Capture the cell that displays the provided text and extract its [X, Y] central coordinate. 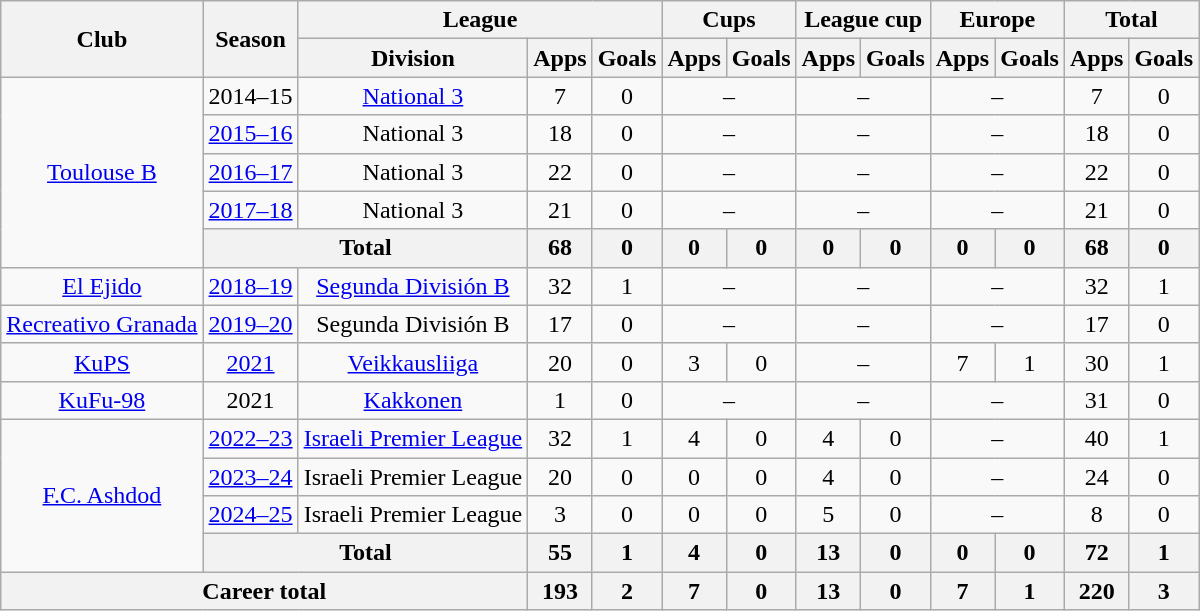
2022–23 [250, 438]
2 [627, 591]
Europe [997, 20]
8 [1096, 515]
2024–25 [250, 515]
2015–16 [250, 134]
KuPS [102, 362]
Season [250, 39]
72 [1096, 553]
League [480, 20]
Veikkausliiga [413, 362]
F.C. Ashdod [102, 495]
2016–17 [250, 172]
Career total [264, 591]
Kakkonen [413, 400]
2014–15 [250, 96]
Toulouse B [102, 172]
30 [1096, 362]
2018–19 [250, 286]
Club [102, 39]
Cups [729, 20]
Recreativo Granada [102, 324]
League cup [863, 20]
KuFu-98 [102, 400]
24 [1096, 477]
5 [828, 515]
193 [560, 591]
2019–20 [250, 324]
2023–24 [250, 477]
El Ejido [102, 286]
55 [560, 553]
2017–18 [250, 210]
31 [1096, 400]
220 [1096, 591]
Division [413, 58]
40 [1096, 438]
